Identify which cell holds the provided text, then report its (x, y) central coordinate. 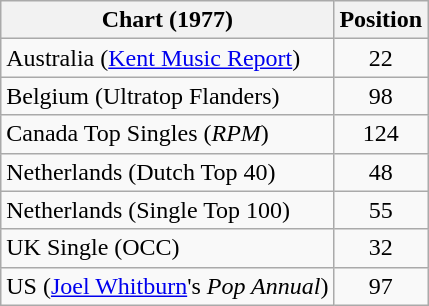
48 (381, 172)
UK Single (OCC) (168, 248)
US (Joel Whitburn's Pop Annual) (168, 286)
97 (381, 286)
32 (381, 248)
98 (381, 96)
22 (381, 58)
Position (381, 20)
55 (381, 210)
Australia (Kent Music Report) (168, 58)
Netherlands (Single Top 100) (168, 210)
Netherlands (Dutch Top 40) (168, 172)
124 (381, 134)
Canada Top Singles (RPM) (168, 134)
Chart (1977) (168, 20)
Belgium (Ultratop Flanders) (168, 96)
